Search for the cell housing the specified text and yield its [X, Y] center coordinate. 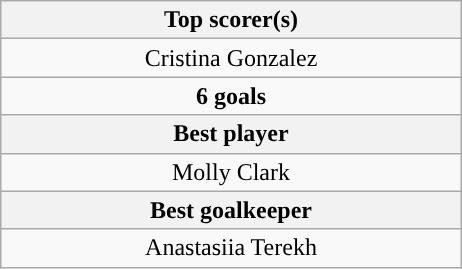
Cristina Gonzalez [230, 58]
Best goalkeeper [230, 210]
6 goals [230, 96]
Best player [230, 134]
Anastasiia Terekh [230, 248]
Molly Clark [230, 172]
Top scorer(s) [230, 20]
